Search for the cell housing the specified text and yield its [X, Y] center coordinate. 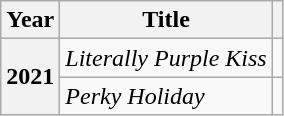
2021 [30, 77]
Year [30, 20]
Title [166, 20]
Perky Holiday [166, 96]
Literally Purple Kiss [166, 58]
